Pinpoint the cell where the given text exists, returning its (X, Y) midpoint coordinate. 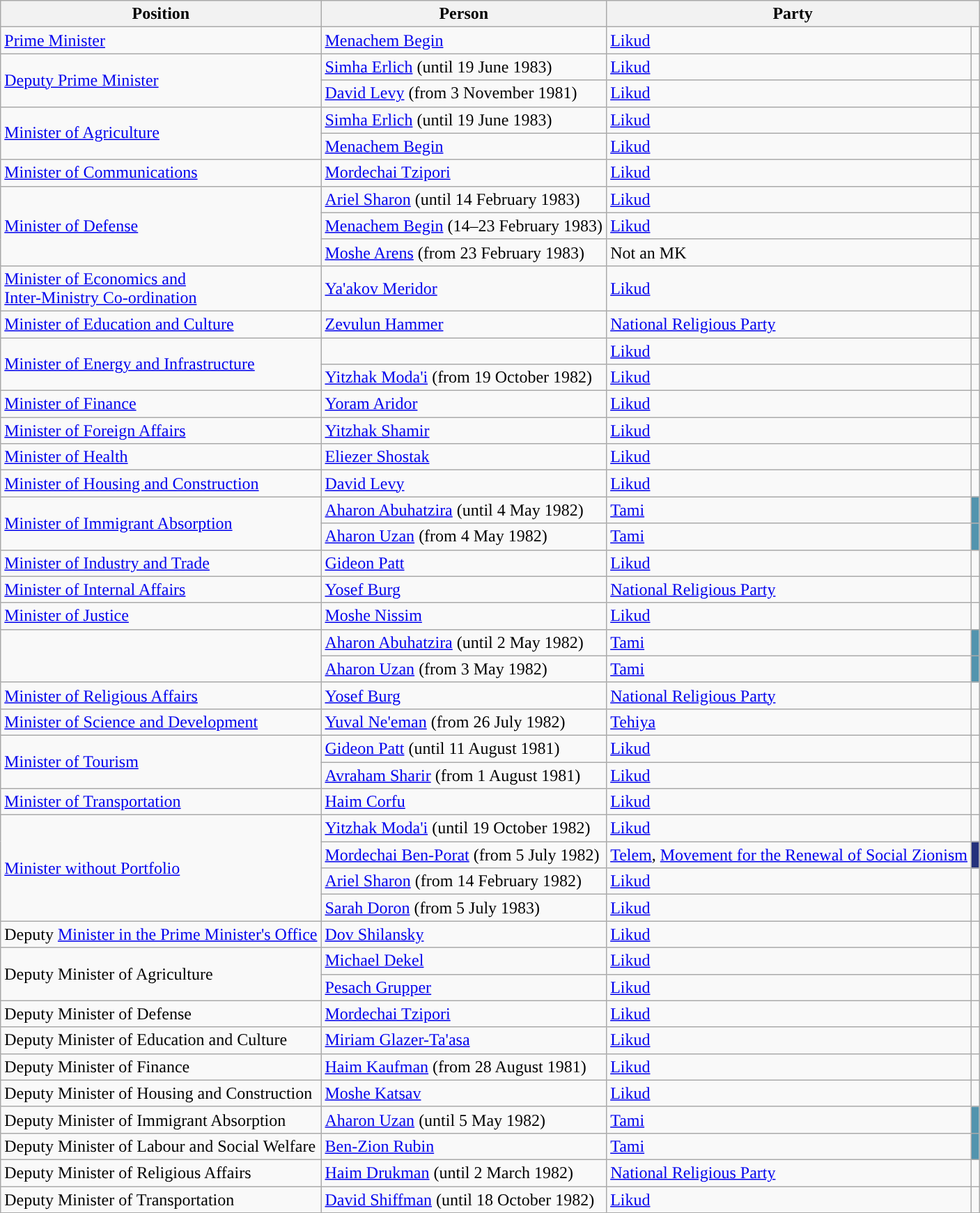
Deputy Prime Minister (161, 80)
Menachem Begin (14–23 February 1983) (464, 226)
Haim Corfu (464, 802)
Eliezer Shostak (464, 457)
Ben-Zion Rubin (464, 1146)
Gideon Patt (until 11 August 1981) (464, 748)
Minister of Internal Affairs (161, 589)
Minister of Education and Culture (161, 324)
Minister of Finance (161, 404)
Moshe Arens (from 23 February 1983) (464, 252)
Minister without Portfolio (161, 868)
Minister of Science and Development (161, 722)
Minister of Housing and Construction (161, 484)
Telem, Movement for the Renewal of Social Zionism (789, 855)
Aharon Uzan (from 3 May 1982) (464, 669)
Minister of Justice (161, 616)
Deputy Minister of Immigrant Absorption (161, 1120)
Aharon Uzan (from 4 May 1982) (464, 536)
Deputy Minister in the Prime Minister's Office (161, 934)
Yitzhak Moda'i (from 19 October 1982) (464, 378)
Moshe Nissim (464, 616)
Deputy Minister of Defense (161, 1014)
Minister of Tourism (161, 762)
Position (161, 14)
Deputy Minister of Agriculture (161, 974)
Ariel Sharon (until 14 February 1983) (464, 199)
Minister of Communications (161, 173)
Moshe Katsav (464, 1093)
David Levy (464, 484)
Deputy Minister of Education and Culture (161, 1040)
Sarah Doron (from 5 July 1983) (464, 908)
Ya'akov Meridor (464, 288)
Minister of Health (161, 457)
Haim Kaufman (from 28 August 1981) (464, 1067)
Minister of Defense (161, 226)
Haim Drukman (until 2 March 1982) (464, 1173)
Yoram Aridor (464, 404)
Pesach Grupper (464, 987)
Yitzhak Shamir (464, 431)
Miriam Glazer-Ta'asa (464, 1040)
Not an MK (789, 252)
Aharon Abuhatzira (until 2 May 1982) (464, 642)
Gideon Patt (464, 563)
Minister of Transportation (161, 802)
Minister of Agriculture (161, 133)
Dov Shilansky (464, 934)
David Shiffman (until 18 October 1982) (464, 1199)
Deputy Minister of Finance (161, 1067)
Prime Minister (161, 40)
David Levy (from 3 November 1981) (464, 93)
Party (793, 14)
Minister of Industry and Trade (161, 563)
Avraham Sharir (from 1 August 1981) (464, 775)
Yitzhak Moda'i (until 19 October 1982) (464, 828)
Tehiya (789, 722)
Person (464, 14)
Aharon Abuhatzira (until 4 May 1982) (464, 510)
Yuval Ne'eman (from 26 July 1982) (464, 722)
Mordechai Ben-Porat (from 5 July 1982) (464, 855)
Minister of Foreign Affairs (161, 431)
Deputy Minister of Labour and Social Welfare (161, 1146)
Aharon Uzan (until 5 May 1982) (464, 1120)
Michael Dekel (464, 961)
Minister of Religious Affairs (161, 695)
Minister of Economics andInter-Ministry Co-ordination (161, 288)
Zevulun Hammer (464, 324)
Deputy Minister of Housing and Construction (161, 1093)
Minister of Immigrant Absorption (161, 523)
Minister of Energy and Infrastructure (161, 364)
Deputy Minister of Religious Affairs (161, 1173)
Deputy Minister of Transportation (161, 1199)
Ariel Sharon (from 14 February 1982) (464, 881)
